Identify which cell holds the provided text, then report its [X, Y] central coordinate. 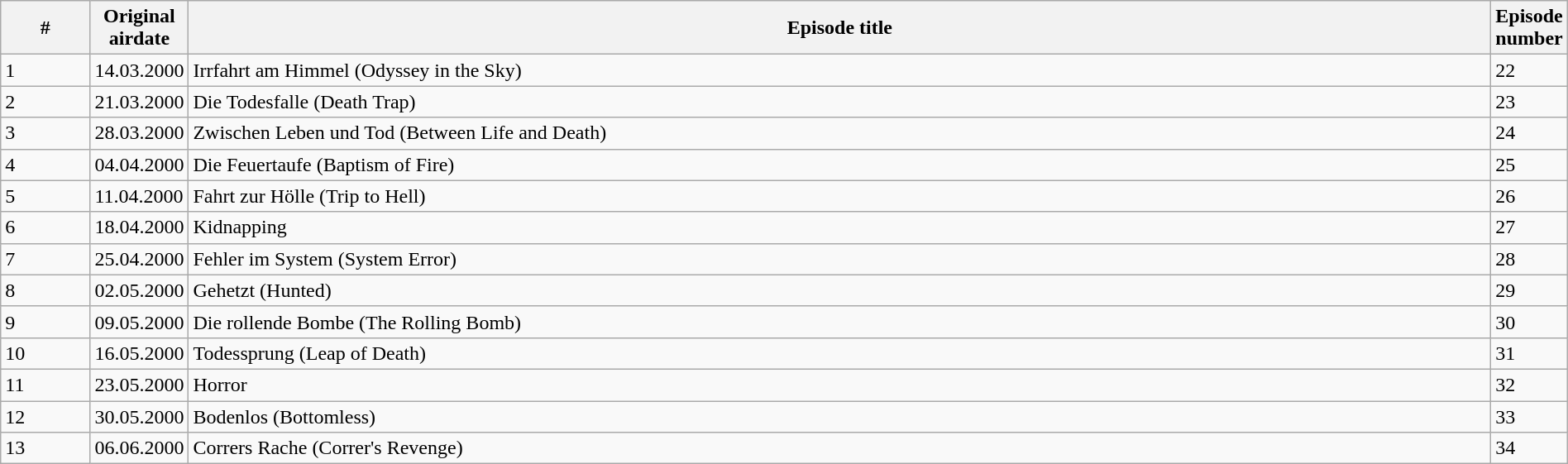
25 [1529, 165]
Fehler im System (System Error) [840, 259]
Die Todesfalle (Death Trap) [840, 102]
31 [1529, 353]
Todessprung (Leap of Death) [840, 353]
28.03.2000 [139, 133]
18.04.2000 [139, 227]
25.04.2000 [139, 259]
11.04.2000 [139, 196]
8 [45, 290]
2 [45, 102]
26 [1529, 196]
Episode title [840, 28]
30 [1529, 322]
30.05.2000 [139, 416]
32 [1529, 385]
10 [45, 353]
23.05.2000 [139, 385]
23 [1529, 102]
12 [45, 416]
33 [1529, 416]
24 [1529, 133]
5 [45, 196]
7 [45, 259]
22 [1529, 70]
Gehetzt (Hunted) [840, 290]
Corrers Rache (Correr's Revenge) [840, 448]
6 [45, 227]
02.05.2000 [139, 290]
04.04.2000 [139, 165]
Original airdate [139, 28]
29 [1529, 290]
28 [1529, 259]
4 [45, 165]
09.05.2000 [139, 322]
21.03.2000 [139, 102]
Kidnapping [840, 227]
3 [45, 133]
11 [45, 385]
Die rollende Bombe (The Rolling Bomb) [840, 322]
16.05.2000 [139, 353]
1 [45, 70]
Die Feuertaufe (Baptism of Fire) [840, 165]
34 [1529, 448]
14.03.2000 [139, 70]
9 [45, 322]
Horror [840, 385]
Zwischen Leben und Tod (Between Life and Death) [840, 133]
Irrfahrt am Himmel (Odyssey in the Sky) [840, 70]
13 [45, 448]
Fahrt zur Hölle (Trip to Hell) [840, 196]
06.06.2000 [139, 448]
27 [1529, 227]
Episode number [1529, 28]
# [45, 28]
Bodenlos (Bottomless) [840, 416]
